Find where the given text appears and provide that cell's center as [x, y] coordinate. 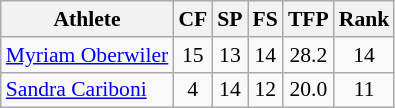
4 [192, 90]
20.0 [308, 90]
13 [230, 55]
11 [364, 90]
FS [266, 19]
Myriam Oberwiler [88, 55]
SP [230, 19]
15 [192, 55]
TFP [308, 19]
12 [266, 90]
Athlete [88, 19]
Rank [364, 19]
Sandra Cariboni [88, 90]
28.2 [308, 55]
CF [192, 19]
